Pinpoint the cell where the given text exists, returning its [x, y] midpoint coordinate. 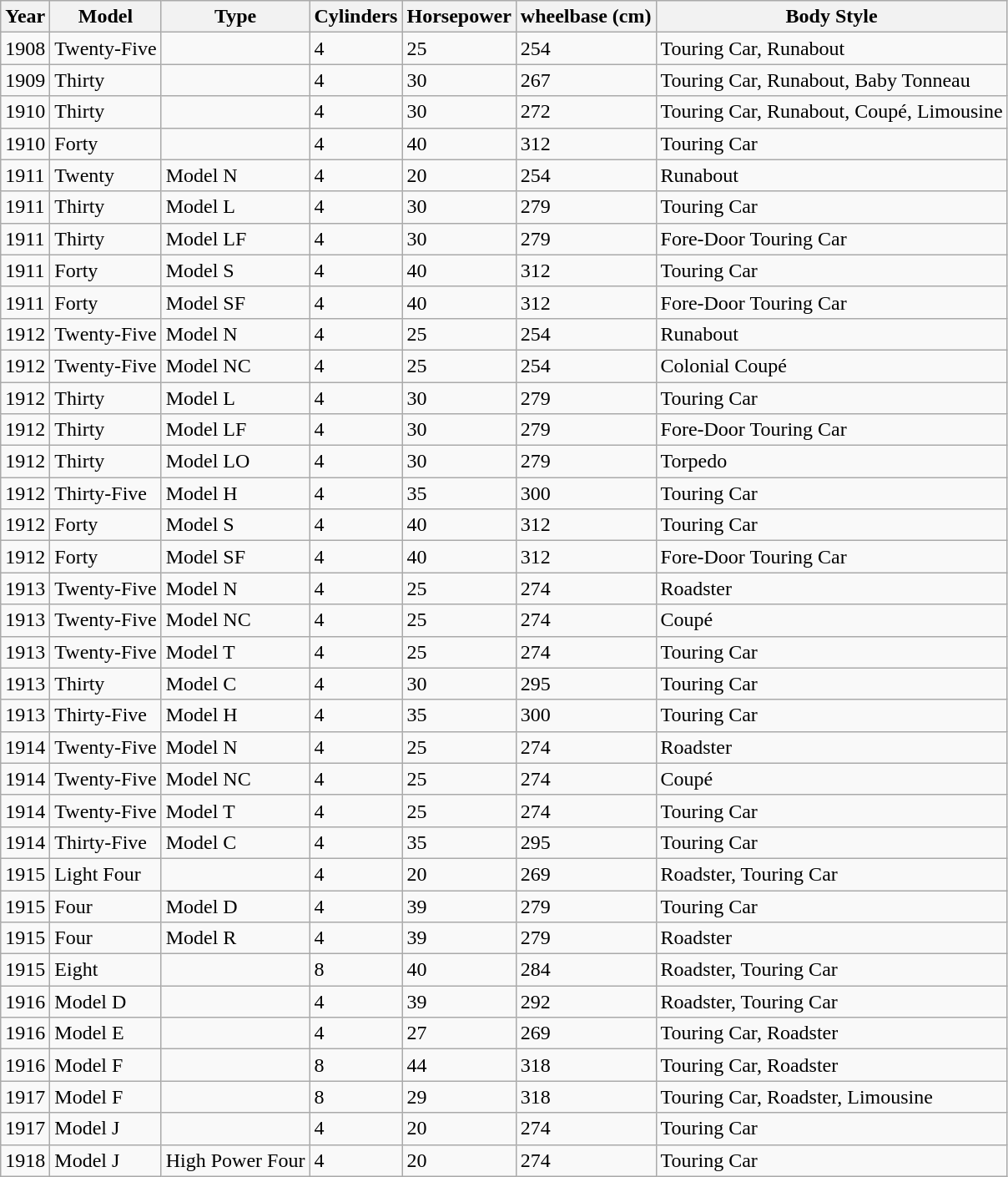
Torpedo [831, 462]
1918 [25, 1160]
Light Four [105, 874]
267 [586, 80]
Horsepower [459, 17]
Touring Car, Runabout [831, 48]
272 [586, 112]
292 [586, 1002]
27 [459, 1033]
Twenty [105, 175]
1908 [25, 48]
Body Style [831, 17]
Eight [105, 970]
Model E [105, 1033]
Model LO [235, 462]
Model [105, 17]
Model R [235, 938]
Year [25, 17]
Type [235, 17]
284 [586, 970]
1909 [25, 80]
44 [459, 1065]
Cylinders [355, 17]
Touring Car, Roadster, Limousine [831, 1097]
Touring Car, Runabout, Coupé, Limousine [831, 112]
High Power Four [235, 1160]
Touring Car, Runabout, Baby Tonneau [831, 80]
wheelbase (cm) [586, 17]
29 [459, 1097]
Colonial Coupé [831, 366]
